Determine the (X, Y) coordinate at the center of the cell enclosing the given text.  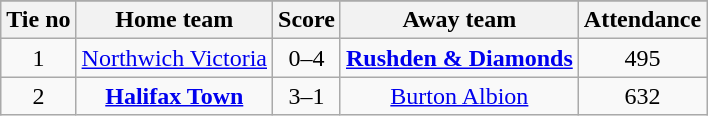
632 (642, 96)
2 (38, 96)
1 (38, 58)
Tie no (38, 20)
0–4 (307, 58)
495 (642, 58)
Score (307, 20)
3–1 (307, 96)
Burton Albion (459, 96)
Home team (174, 20)
Halifax Town (174, 96)
Attendance (642, 20)
Rushden & Diamonds (459, 58)
Northwich Victoria (174, 58)
Away team (459, 20)
